Find where the given text appears and provide that cell's center as [X, Y] coordinate. 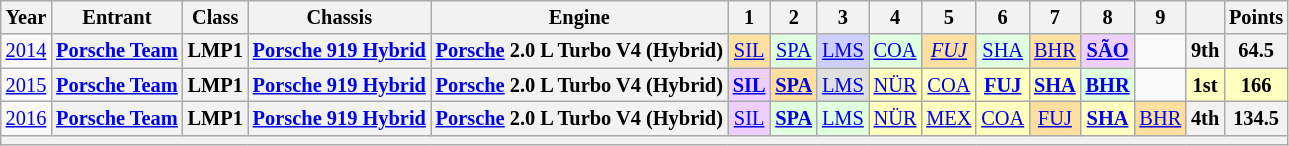
5 [948, 17]
64.5 [1256, 51]
6 [1002, 17]
2015 [26, 85]
Class [216, 17]
9th [1205, 51]
166 [1256, 85]
Engine [580, 17]
8 [1108, 17]
7 [1055, 17]
SÃO [1108, 51]
2014 [26, 51]
Chassis [340, 17]
2 [794, 17]
1 [750, 17]
1st [1205, 85]
3 [843, 17]
Points [1256, 17]
Year [26, 17]
4 [896, 17]
2016 [26, 118]
4th [1205, 118]
134.5 [1256, 118]
9 [1160, 17]
MEX [948, 118]
Entrant [116, 17]
